Extract the (X, Y) coordinate from the center of the cell holding the provided text.  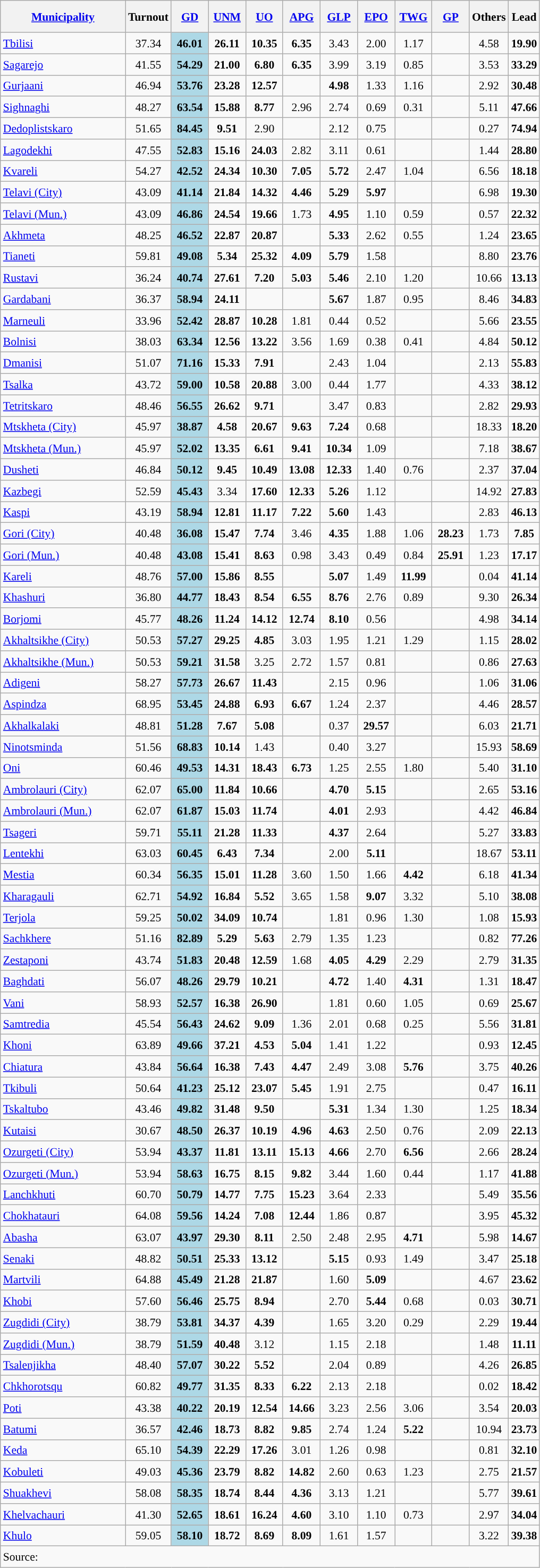
6.80 (264, 64)
46.86 (190, 214)
7.34 (264, 853)
8.15 (264, 1173)
6.67 (301, 704)
Keda (63, 1450)
0.03 (489, 1301)
38.03 (148, 342)
33.96 (148, 320)
9.71 (264, 405)
9.63 (301, 427)
10.14 (227, 747)
18.74 (227, 1493)
24.03 (264, 150)
6.98 (489, 192)
11.33 (264, 832)
5.63 (264, 938)
26.62 (227, 405)
5.60 (339, 512)
15.33 (227, 363)
9.07 (376, 896)
7.05 (301, 171)
36.57 (148, 1429)
Martvili (63, 1279)
19.90 (524, 43)
23.62 (524, 1279)
4.31 (414, 981)
54.27 (148, 171)
Akhaltsikhe (City) (63, 640)
7.91 (264, 363)
28.23 (451, 533)
Gurjaani (63, 86)
Telavi (Mun.) (63, 214)
52.65 (190, 1514)
5.10 (489, 896)
9.82 (301, 1173)
20.48 (227, 960)
UO (264, 16)
52.02 (190, 448)
41.55 (148, 64)
20.87 (264, 235)
11.74 (264, 811)
5.40 (489, 768)
56.64 (190, 1066)
Gori (City) (63, 533)
42.46 (190, 1429)
13.08 (301, 470)
24.62 (227, 1024)
3.95 (489, 1216)
10.34 (339, 448)
29.30 (227, 1237)
50.79 (190, 1194)
9.85 (301, 1429)
64.88 (148, 1279)
49.53 (190, 768)
Khelvachauri (63, 1514)
26.34 (524, 597)
48.82 (148, 1258)
5.31 (339, 1109)
5.97 (376, 192)
56.43 (190, 1024)
3.60 (301, 875)
Shuakhevi (63, 1493)
1.65 (339, 1323)
1.44 (489, 150)
1.95 (339, 640)
36.08 (190, 533)
38.67 (524, 448)
34.04 (524, 1514)
59.56 (190, 1216)
47.66 (524, 107)
45.49 (190, 1279)
46.13 (524, 512)
5.34 (227, 256)
1.48 (489, 1344)
Tetritskaro (63, 405)
2.96 (301, 107)
56.46 (190, 1301)
3.99 (339, 64)
6.43 (227, 853)
21.71 (524, 725)
18.67 (489, 853)
0.95 (414, 299)
3.01 (301, 1450)
12.45 (524, 1045)
5.33 (339, 235)
1.68 (301, 960)
17.60 (264, 491)
46.94 (148, 86)
5.27 (489, 832)
58.27 (148, 683)
Kazbegi (63, 491)
GP (451, 16)
59.00 (190, 384)
4.60 (301, 1514)
20.03 (524, 1408)
8.76 (339, 597)
TWG (414, 16)
4.71 (414, 1237)
GD (190, 16)
65.10 (148, 1450)
0.47 (489, 1088)
53.76 (190, 86)
4.95 (339, 214)
26.37 (227, 1131)
Senaki (63, 1258)
63.54 (190, 107)
Dmanisi (63, 363)
50.51 (190, 1258)
55.83 (524, 363)
47.55 (148, 150)
1.87 (376, 299)
5.44 (376, 1301)
Khashuri (63, 597)
Oni (63, 768)
3.27 (376, 747)
Gardabani (63, 299)
2.72 (301, 662)
48.81 (148, 725)
43.46 (148, 1109)
Zestaponi (63, 960)
19.44 (524, 1323)
0.25 (414, 1024)
8.33 (264, 1386)
Bolnisi (63, 342)
15.88 (227, 107)
63.34 (190, 342)
0.84 (414, 555)
4.72 (339, 981)
Samtredia (63, 1024)
13.22 (264, 342)
1.29 (414, 640)
35.56 (524, 1194)
12.56 (227, 342)
8.09 (301, 1536)
19.30 (524, 192)
2.04 (339, 1365)
49.03 (148, 1472)
31.81 (524, 1024)
1.88 (376, 533)
0.40 (339, 747)
5.08 (264, 725)
Khoni (63, 1045)
Sighnaghi (63, 107)
10.74 (264, 917)
53.45 (190, 704)
30.67 (148, 1131)
12.57 (264, 86)
38.08 (524, 896)
13.11 (264, 1152)
25.67 (524, 1003)
28.02 (524, 640)
16.84 (227, 896)
36.24 (148, 278)
Kareli (63, 576)
36.80 (148, 597)
Sagarejo (63, 64)
4.85 (264, 640)
34.09 (227, 917)
5.45 (301, 1088)
57.60 (148, 1301)
0.86 (489, 662)
2.10 (376, 278)
4.67 (489, 1279)
49.82 (190, 1109)
28.80 (524, 150)
15.13 (301, 1152)
16.24 (264, 1514)
5.22 (414, 1429)
59.71 (148, 832)
5.67 (339, 299)
Abasha (63, 1237)
58.69 (524, 747)
54.92 (190, 896)
26.85 (524, 1365)
6.22 (301, 1386)
9.50 (264, 1109)
0.83 (376, 405)
8.44 (264, 1493)
40.26 (524, 1066)
24.11 (227, 299)
5.03 (301, 278)
5.77 (489, 1493)
60.70 (148, 1194)
7.24 (339, 427)
2.09 (489, 1131)
50.64 (148, 1088)
63.07 (148, 1237)
43.84 (148, 1066)
60.34 (148, 875)
51.83 (190, 960)
0.31 (414, 107)
4.36 (301, 1493)
7.22 (301, 512)
EPO (376, 16)
5.09 (376, 1279)
51.07 (148, 363)
2.33 (376, 1194)
0.87 (376, 1216)
3.64 (339, 1194)
55.11 (190, 832)
Turnout (148, 16)
Khobi (63, 1301)
0.61 (376, 150)
57.07 (190, 1365)
15.03 (227, 811)
Tsageri (63, 832)
57.00 (190, 576)
1.09 (376, 448)
36.37 (148, 299)
20.19 (227, 1408)
46.01 (190, 43)
49.77 (190, 1386)
49.08 (190, 256)
9.41 (301, 448)
22.87 (227, 235)
29.93 (524, 405)
Ambrolauri (Mun.) (63, 811)
51.28 (190, 725)
1.36 (301, 1024)
Lead (524, 16)
4.29 (376, 960)
39.61 (524, 1493)
3.06 (414, 1408)
3.23 (339, 1408)
Gori (Mun.) (63, 555)
5.04 (301, 1045)
28.87 (227, 320)
10.30 (264, 171)
Kvareli (63, 171)
5.56 (489, 1024)
10.35 (264, 43)
Zugdidi (City) (63, 1323)
37.21 (227, 1045)
0.37 (339, 725)
0.56 (376, 619)
Others (489, 16)
3.13 (339, 1493)
0.49 (376, 555)
3.34 (227, 491)
3.10 (339, 1514)
4.70 (339, 790)
2.62 (376, 235)
14.66 (301, 1408)
4.63 (339, 1131)
15.47 (227, 533)
59.05 (148, 1536)
45.43 (190, 491)
53.81 (190, 1323)
45.77 (148, 619)
6.03 (489, 725)
0.55 (414, 235)
82.89 (190, 938)
8.80 (489, 256)
48.27 (148, 107)
2.01 (339, 1024)
1.12 (376, 491)
14.24 (227, 1216)
65.00 (190, 790)
14.32 (264, 192)
2.66 (489, 1152)
13.35 (227, 448)
8.94 (264, 1301)
2.55 (376, 768)
31.48 (227, 1109)
2.90 (264, 129)
41.34 (524, 875)
37.34 (148, 43)
3.00 (301, 384)
Ozurgeti (City) (63, 1152)
2.92 (489, 86)
58.63 (190, 1173)
45.54 (148, 1024)
0.82 (489, 938)
52.42 (190, 320)
Kharagauli (63, 896)
12.54 (264, 1408)
1.16 (414, 86)
11.81 (227, 1152)
1.69 (339, 342)
1.05 (414, 1003)
Dusheti (63, 470)
Khulo (63, 1536)
57.73 (190, 683)
4.35 (339, 533)
24.34 (227, 171)
33.29 (524, 64)
45.36 (190, 1472)
0.60 (376, 1003)
Lentekhi (63, 853)
8.11 (264, 1237)
Ozurgeti (Mun.) (63, 1173)
5.72 (339, 171)
5.79 (339, 256)
43.08 (190, 555)
32.10 (524, 1450)
Tsalka (63, 384)
2.65 (489, 790)
Mtskheta (Mun.) (63, 448)
4.09 (301, 256)
Municipality (63, 16)
2.97 (489, 1514)
23.76 (524, 256)
8.54 (264, 597)
63.89 (148, 1045)
9.30 (489, 597)
0.29 (414, 1323)
40.22 (190, 1408)
23.79 (227, 1472)
2.12 (339, 129)
4.96 (301, 1131)
4.53 (264, 1045)
23.07 (264, 1088)
14.31 (227, 768)
22.29 (227, 1450)
15.16 (227, 150)
77.26 (524, 938)
43.74 (148, 960)
48.46 (148, 405)
Terjola (63, 917)
18.47 (524, 981)
58.08 (148, 1493)
0.41 (414, 342)
Poti (63, 1408)
48.40 (148, 1365)
10.28 (264, 320)
23.65 (524, 235)
17.26 (264, 1450)
Vani (63, 1003)
43.97 (190, 1237)
Tskaltubo (63, 1109)
Tkibuli (63, 1088)
54.29 (190, 64)
4.84 (489, 342)
5.46 (339, 278)
1.61 (339, 1536)
45.32 (524, 1216)
5.07 (339, 576)
25.32 (264, 256)
0.52 (376, 320)
Ambrolauri (City) (63, 790)
48.76 (148, 576)
3.65 (301, 896)
11.11 (524, 1344)
34.83 (524, 299)
11.28 (264, 875)
52.59 (148, 491)
33.83 (524, 832)
2.60 (339, 1472)
1.22 (376, 1045)
28.57 (524, 704)
1.86 (339, 1216)
7.18 (489, 448)
Marneuli (63, 320)
Zugdidi (Mun.) (63, 1344)
51.56 (148, 747)
6.55 (301, 597)
18.18 (524, 171)
Baghdati (63, 981)
1.50 (339, 875)
63.03 (148, 853)
21.00 (227, 64)
6.73 (301, 768)
68.95 (148, 704)
4.26 (489, 1365)
5.26 (339, 491)
27.61 (227, 278)
3.19 (376, 64)
41.88 (524, 1173)
1.35 (339, 938)
15.01 (227, 875)
7.20 (264, 278)
2.95 (376, 1237)
46.52 (190, 235)
Lanchkhuti (63, 1194)
3.44 (339, 1173)
22.13 (524, 1131)
Akhmeta (63, 235)
58.93 (148, 1003)
0.85 (414, 64)
APG (301, 16)
21.57 (524, 1472)
30.22 (227, 1365)
Batumi (63, 1429)
9.51 (227, 129)
2.43 (339, 363)
57.27 (190, 640)
60.82 (148, 1386)
0.63 (376, 1472)
14.92 (489, 491)
23.73 (524, 1429)
50.02 (190, 917)
5.66 (489, 320)
Aspindza (63, 704)
18.34 (524, 1109)
3.08 (376, 1066)
3.11 (339, 150)
1.33 (376, 86)
1.77 (376, 384)
2.76 (376, 597)
43.38 (148, 1408)
6.93 (264, 704)
Chkhorotsqu (63, 1386)
9.45 (227, 470)
18.42 (524, 1386)
25.91 (451, 555)
22.32 (524, 214)
2.49 (339, 1066)
68.83 (190, 747)
GLP (339, 16)
64.08 (148, 1216)
4.66 (339, 1152)
54.39 (190, 1450)
52.57 (190, 1003)
44.77 (190, 597)
21.87 (264, 1279)
15.23 (301, 1194)
1.80 (414, 768)
26.67 (227, 683)
12.44 (301, 1216)
48.25 (148, 235)
31.06 (524, 683)
20.88 (264, 384)
34.37 (227, 1323)
37.04 (524, 470)
4.39 (264, 1323)
14.77 (227, 1194)
0.38 (376, 342)
6.61 (264, 448)
0.27 (489, 129)
26.11 (227, 43)
Tsalenjikha (63, 1365)
2.64 (376, 832)
18.61 (227, 1514)
3.54 (489, 1408)
21.84 (227, 192)
Sachkhere (63, 938)
Dedoplistskaro (63, 129)
Lagodekhi (63, 150)
30.48 (524, 86)
17.17 (524, 555)
3.46 (301, 533)
6.18 (489, 875)
30.71 (524, 1301)
Adigeni (63, 683)
Source: (270, 1557)
15.41 (227, 555)
38.12 (524, 384)
3.03 (301, 640)
8.10 (339, 619)
25.12 (227, 1088)
10.58 (227, 384)
3.22 (489, 1536)
16.11 (524, 1088)
7.08 (264, 1216)
18.20 (524, 427)
14.67 (524, 1237)
11.17 (264, 512)
18.33 (489, 427)
Borjomi (63, 619)
49.66 (190, 1045)
2.83 (489, 512)
3.32 (414, 896)
2.48 (339, 1237)
3.20 (376, 1323)
24.88 (227, 704)
25.75 (227, 1301)
Ninotsminda (63, 747)
13.13 (524, 278)
Tbilisi (63, 43)
34.14 (524, 619)
71.16 (190, 363)
58.10 (190, 1536)
59.21 (190, 662)
3.56 (301, 342)
4.47 (301, 1066)
5.49 (489, 1194)
5.98 (489, 1237)
8.77 (264, 107)
59.25 (148, 917)
2.15 (339, 683)
0.73 (414, 1514)
14.82 (301, 1472)
3.75 (489, 1066)
5.76 (414, 1066)
52.83 (190, 150)
51.65 (148, 129)
1.91 (339, 1088)
Kobuleti (63, 1472)
1.34 (376, 1109)
8.69 (264, 1536)
53.16 (524, 790)
3.12 (264, 1344)
4.33 (489, 384)
41.30 (148, 1514)
60.46 (148, 768)
61.87 (190, 811)
51.59 (190, 1344)
11.84 (227, 790)
Mtskheta (City) (63, 427)
59.81 (148, 256)
23.55 (524, 320)
0.59 (414, 214)
Rustavi (63, 278)
1.41 (339, 1045)
60.45 (190, 853)
56.55 (190, 405)
2.93 (376, 811)
0.57 (489, 214)
2.56 (376, 1408)
3.25 (264, 662)
27.63 (524, 662)
14.12 (264, 619)
1.66 (376, 875)
74.94 (524, 129)
10.19 (264, 1131)
43.72 (148, 384)
11.24 (227, 619)
Mestia (63, 875)
29.57 (376, 725)
1.20 (414, 278)
18.72 (227, 1536)
7.75 (264, 1194)
62.71 (148, 896)
Chokhatauri (63, 1216)
18.73 (227, 1429)
10.49 (264, 470)
Kaspi (63, 512)
3.53 (489, 64)
1.26 (339, 1450)
12.81 (227, 512)
48.50 (190, 1131)
12.74 (301, 619)
27.83 (524, 491)
4.05 (339, 960)
4.37 (339, 832)
2.47 (376, 171)
7.67 (227, 725)
23.28 (227, 86)
11.99 (414, 576)
56.35 (190, 875)
11.43 (264, 683)
29.25 (227, 640)
53.11 (524, 853)
20.67 (264, 427)
84.45 (190, 129)
31.58 (227, 662)
51.16 (148, 938)
42.52 (190, 171)
9.09 (264, 1024)
0.02 (489, 1386)
19.66 (264, 214)
1.08 (489, 917)
0.75 (376, 129)
15.86 (227, 576)
16.75 (227, 1173)
41.23 (190, 1088)
Tianeti (63, 256)
56.07 (148, 981)
8.46 (489, 299)
43.37 (190, 1152)
58.35 (190, 1493)
12.59 (264, 960)
28.24 (524, 1152)
40.74 (190, 278)
10.21 (264, 981)
29.79 (227, 981)
10.94 (489, 1429)
38.87 (190, 427)
7.74 (264, 533)
8.63 (264, 555)
0.04 (489, 576)
Akhalkalaki (63, 725)
1.31 (489, 981)
26.90 (264, 1003)
Telavi (City) (63, 192)
25.18 (524, 1258)
7.43 (264, 1066)
UNM (227, 16)
4.01 (339, 811)
25.33 (227, 1258)
Kutaisi (63, 1131)
24.54 (227, 214)
31.10 (524, 768)
13.12 (264, 1258)
Chiatura (63, 1066)
8.55 (264, 576)
Akhaltsikhe (Mun.) (63, 662)
39.38 (524, 1536)
43.19 (148, 512)
7.85 (524, 533)
